Return (x, y) of the center of cell containing provided text 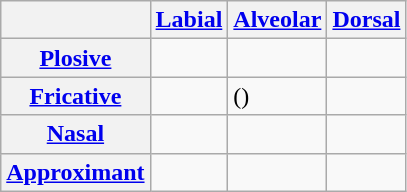
() (278, 96)
Labial (189, 20)
Plosive (76, 58)
Dorsal (366, 20)
Alveolar (278, 20)
Fricative (76, 96)
Approximant (76, 172)
Nasal (76, 134)
